Identify which cell holds the provided text, then report its (X, Y) central coordinate. 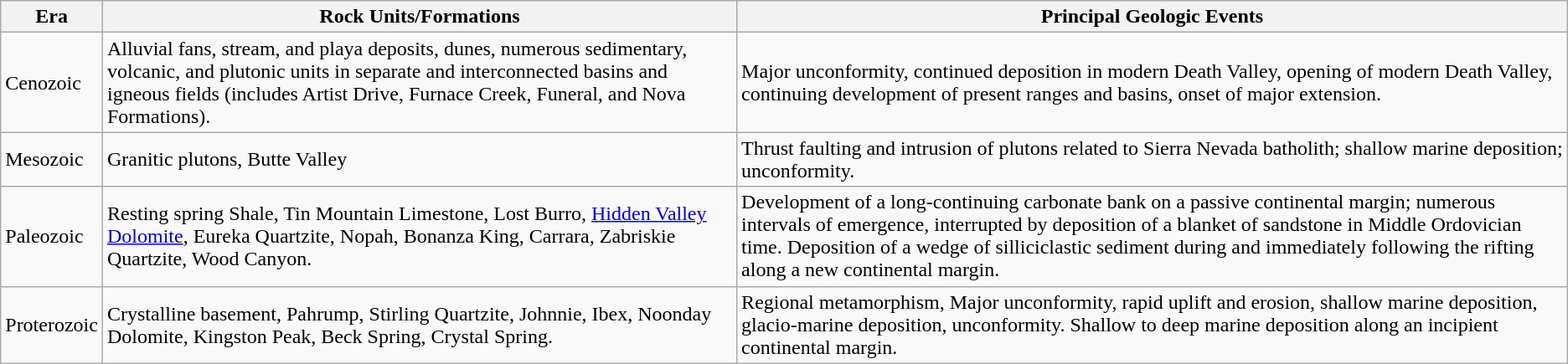
Era (52, 17)
Principal Geologic Events (1153, 17)
Thrust faulting and intrusion of plutons related to Sierra Nevada batholith; shallow marine deposition; unconformity. (1153, 159)
Rock Units/Formations (419, 17)
Crystalline basement, Pahrump, Stirling Quartzite, Johnnie, Ibex, Noonday Dolomite, Kingston Peak, Beck Spring, Crystal Spring. (419, 325)
Paleozoic (52, 236)
Proterozoic (52, 325)
Granitic plutons, Butte Valley (419, 159)
Mesozoic (52, 159)
Cenozoic (52, 82)
